Locate the cell with the specified text and output its [x, y] center coordinate. 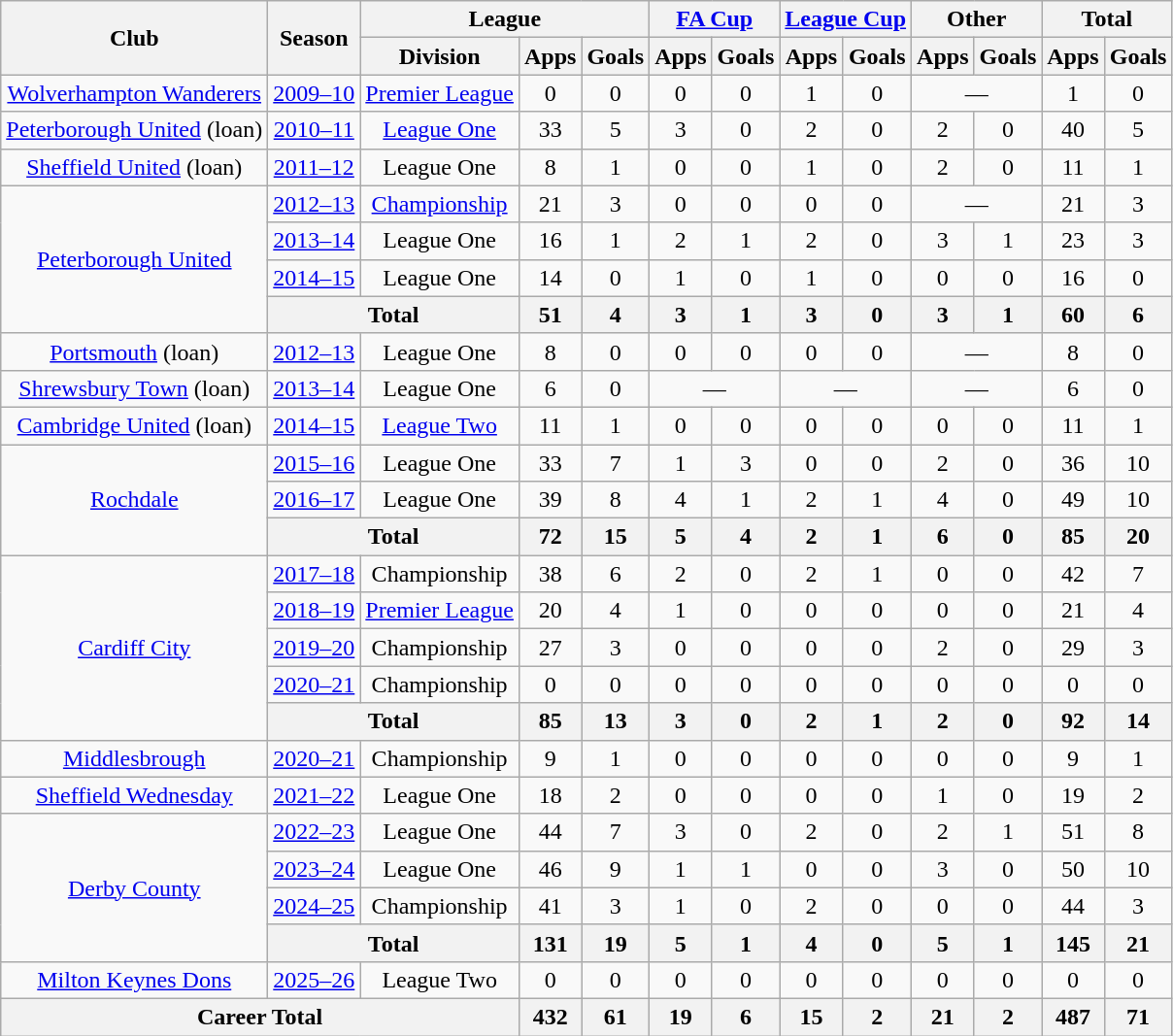
50 [1073, 869]
432 [550, 1017]
League [505, 19]
2021–22 [315, 795]
27 [550, 648]
Cambridge United (loan) [134, 425]
Sheffield Wednesday [134, 795]
42 [1073, 574]
Other [977, 19]
40 [1073, 130]
92 [1073, 721]
145 [1073, 943]
39 [550, 500]
13 [616, 721]
131 [550, 943]
2017–18 [315, 574]
2023–24 [315, 869]
2016–17 [315, 500]
Milton Keynes Dons [134, 980]
38 [550, 574]
2022–23 [315, 832]
2010–11 [315, 130]
2015–16 [315, 463]
2011–12 [315, 167]
Career Total [260, 1017]
Middlesbrough [134, 758]
League Cup [846, 19]
60 [1073, 315]
Peterborough United [134, 259]
49 [1073, 500]
487 [1073, 1017]
FA Cup [715, 19]
61 [616, 1017]
Shrewsbury Town (loan) [134, 388]
Rochdale [134, 500]
36 [1073, 463]
2018–19 [315, 611]
23 [1073, 241]
72 [550, 537]
Division [440, 56]
46 [550, 869]
2025–26 [315, 980]
29 [1073, 648]
41 [550, 906]
Derby County [134, 887]
18 [550, 795]
Season [315, 38]
2019–20 [315, 648]
Peterborough United (loan) [134, 130]
2009–10 [315, 93]
Wolverhampton Wanderers [134, 93]
Portsmouth (loan) [134, 351]
Sheffield United (loan) [134, 167]
Club [134, 38]
2024–25 [315, 906]
Cardiff City [134, 648]
71 [1138, 1017]
